Determine the [x, y] coordinate at the center of the cell enclosing the given text.  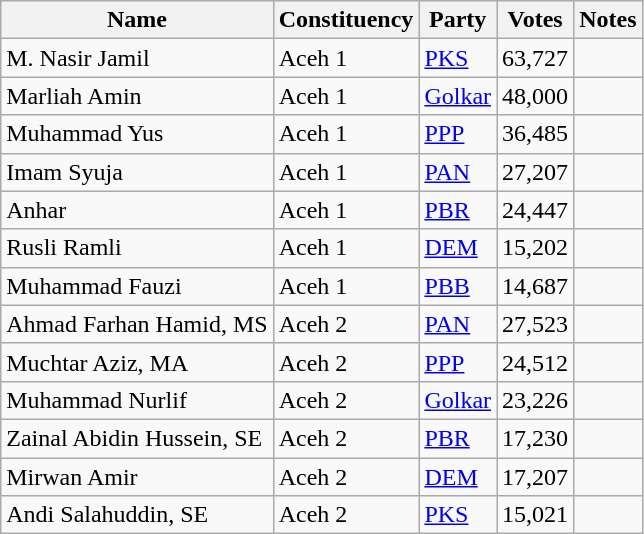
27,207 [536, 172]
Andi Salahuddin, SE [137, 515]
Anhar [137, 210]
Muhammad Fauzi [137, 286]
14,687 [536, 286]
Rusli Ramli [137, 248]
24,512 [536, 362]
Muhammad Nurlif [137, 400]
Votes [536, 20]
15,021 [536, 515]
Zainal Abidin Hussein, SE [137, 438]
48,000 [536, 96]
24,447 [536, 210]
Notes [608, 20]
PBB [458, 286]
Party [458, 20]
17,230 [536, 438]
27,523 [536, 324]
15,202 [536, 248]
M. Nasir Jamil [137, 58]
36,485 [536, 134]
Constituency [346, 20]
Marliah Amin [137, 96]
Ahmad Farhan Hamid, MS [137, 324]
17,207 [536, 477]
Muchtar Aziz, MA [137, 362]
23,226 [536, 400]
Mirwan Amir [137, 477]
Muhammad Yus [137, 134]
63,727 [536, 58]
Name [137, 20]
Imam Syuja [137, 172]
